Capture the cell that displays the provided text and extract its [x, y] central coordinate. 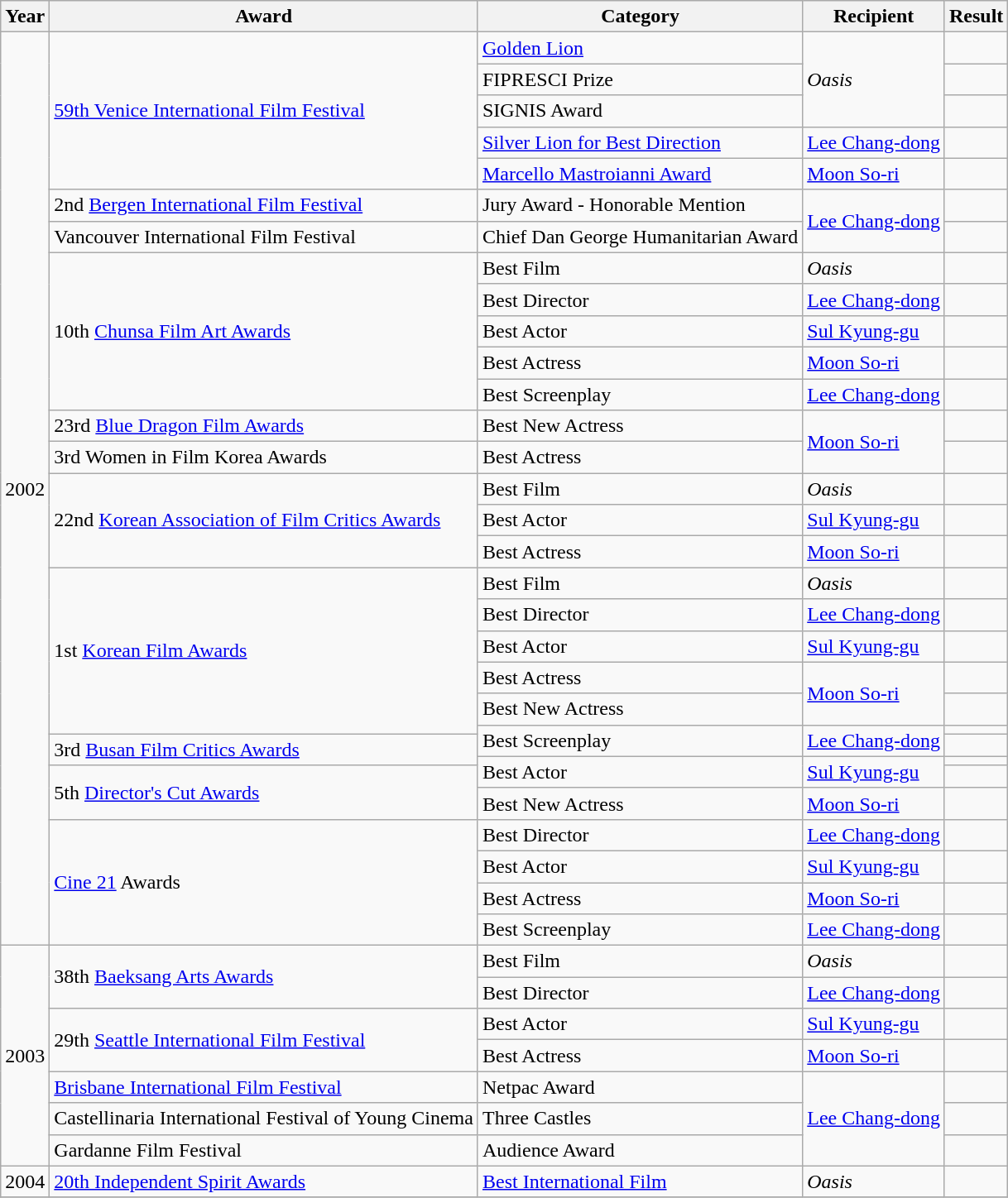
Brisbane International Film Festival [264, 1087]
Marcello Mastroianni Award [640, 174]
Jury Award - Honorable Mention [640, 205]
Castellinaria International Festival of Young Cinema [264, 1119]
Golden Lion [640, 48]
Vancouver International Film Festival [264, 237]
22nd Korean Association of Film Critics Awards [264, 520]
Award [264, 17]
2nd Bergen International Film Festival [264, 205]
20th Independent Spirit Awards [264, 1181]
Cine 21 Awards [264, 882]
1st Korean Film Awards [264, 650]
2002 [25, 489]
59th Venice International Film Festival [264, 111]
38th Baeksang Arts Awards [264, 977]
Category [640, 17]
5th Director's Cut Awards [264, 793]
10th Chunsa Film Art Awards [264, 331]
Audience Award [640, 1150]
SIGNIS Award [640, 111]
3rd Busan Film Critics Awards [264, 750]
Netpac Award [640, 1087]
Best International Film [640, 1181]
2003 [25, 1056]
Silver Lion for Best Direction [640, 142]
3rd Women in Film Korea Awards [264, 458]
FIPRESCI Prize [640, 79]
Recipient [874, 17]
2004 [25, 1181]
Result [976, 17]
23rd Blue Dragon Film Awards [264, 426]
Gardanne Film Festival [264, 1150]
29th Seattle International Film Festival [264, 1040]
Three Castles [640, 1119]
Chief Dan George Humanitarian Award [640, 237]
Year [25, 17]
